Return [x, y] of the center of cell containing provided text 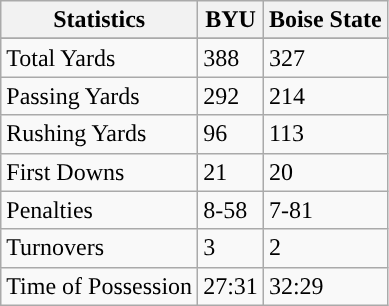
3 [231, 248]
27:31 [231, 286]
96 [231, 134]
292 [231, 96]
Statistics [100, 20]
BYU [231, 20]
20 [325, 172]
214 [325, 96]
Turnovers [100, 248]
113 [325, 134]
32:29 [325, 286]
2 [325, 248]
388 [231, 58]
Passing Yards [100, 96]
Penalties [100, 210]
Time of Possession [100, 286]
Boise State [325, 20]
327 [325, 58]
Total Yards [100, 58]
Rushing Yards [100, 134]
21 [231, 172]
First Downs [100, 172]
8-58 [231, 210]
7-81 [325, 210]
